Return (X, Y) of the center of cell containing provided text 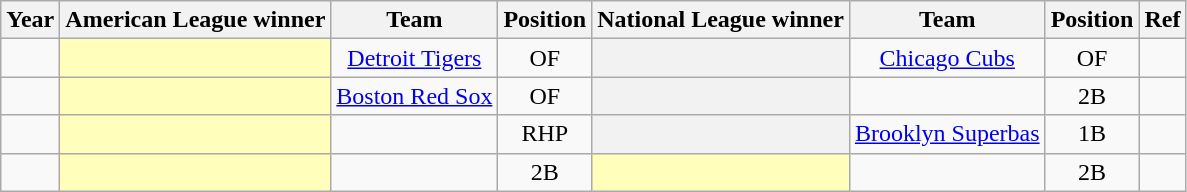
RHP (545, 134)
Boston Red Sox (414, 96)
Ref (1162, 20)
1B (1092, 134)
Chicago Cubs (947, 58)
Brooklyn Superbas (947, 134)
Detroit Tigers (414, 58)
National League winner (721, 20)
Year (30, 20)
American League winner (196, 20)
